Detect which cell encompasses the target text, then output its [X, Y] center coordinate. 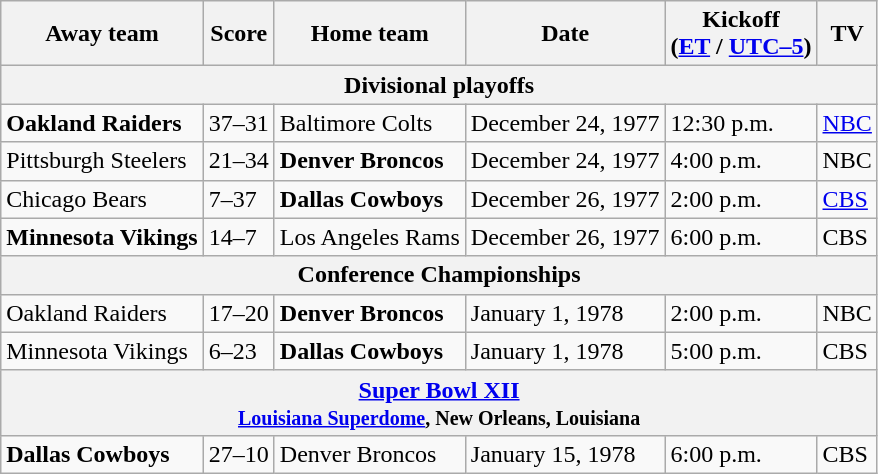
January 15, 1978 [565, 454]
7–37 [238, 199]
Chicago Bears [102, 199]
Date [565, 34]
TV [847, 34]
Home team [370, 34]
Kickoff(ET / UTC–5) [741, 34]
Baltimore Colts [370, 123]
4:00 p.m. [741, 161]
Pittsburgh Steelers [102, 161]
Divisional playoffs [440, 85]
21–34 [238, 161]
Super Bowl XIILouisiana Superdome, New Orleans, Louisiana [440, 402]
Score [238, 34]
17–20 [238, 313]
5:00 p.m. [741, 351]
Away team [102, 34]
Conference Championships [440, 275]
Los Angeles Rams [370, 237]
12:30 p.m. [741, 123]
14–7 [238, 237]
6–23 [238, 351]
27–10 [238, 454]
37–31 [238, 123]
